Pinpoint the cell where the given text exists, returning its (X, Y) midpoint coordinate. 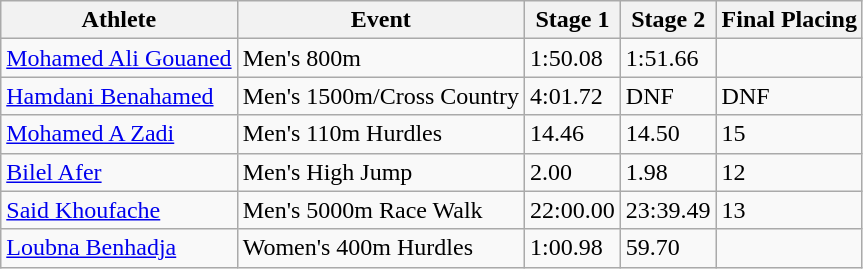
15 (789, 134)
1:00.98 (573, 248)
2.00 (573, 172)
22:00.00 (573, 210)
Bilel Afer (119, 172)
Final Placing (789, 20)
1:51.66 (668, 58)
Hamdani Benahamed (119, 96)
Men's 110m Hurdles (380, 134)
Loubna Benhadja (119, 248)
1:50.08 (573, 58)
Mohamed A Zadi (119, 134)
59.70 (668, 248)
Men's 1500m/Cross Country (380, 96)
Men's 800m (380, 58)
Athlete (119, 20)
Mohamed Ali Gouaned (119, 58)
Event (380, 20)
Men's 5000m Race Walk (380, 210)
1.98 (668, 172)
12 (789, 172)
Stage 2 (668, 20)
Men's High Jump (380, 172)
4:01.72 (573, 96)
Women's 400m Hurdles (380, 248)
Stage 1 (573, 20)
Said Khoufache (119, 210)
23:39.49 (668, 210)
13 (789, 210)
14.46 (573, 134)
14.50 (668, 134)
